From the cell containing the given text, extract its center point as [X, Y] coordinate. 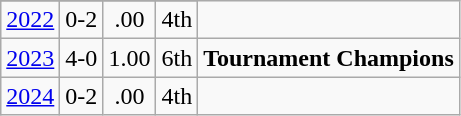
2024 [30, 96]
1.00 [130, 58]
Tournament Champions [329, 58]
2023 [30, 58]
2022 [30, 20]
6th [177, 58]
4-0 [82, 58]
